Pinpoint the cell where the given text exists, returning its [x, y] midpoint coordinate. 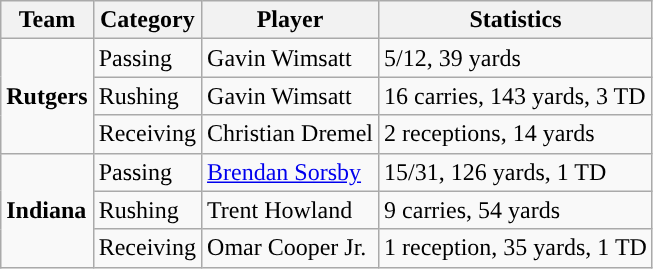
Rutgers [47, 96]
Christian Dremel [290, 134]
Player [290, 20]
Team [47, 20]
9 carries, 54 yards [516, 210]
Omar Cooper Jr. [290, 248]
Brendan Sorsby [290, 172]
Category [147, 20]
Indiana [47, 210]
2 receptions, 14 yards [516, 134]
5/12, 39 yards [516, 58]
Statistics [516, 20]
16 carries, 143 yards, 3 TD [516, 96]
15/31, 126 yards, 1 TD [516, 172]
1 reception, 35 yards, 1 TD [516, 248]
Trent Howland [290, 210]
